Determine the [X, Y] coordinate at the center of the cell enclosing the given text.  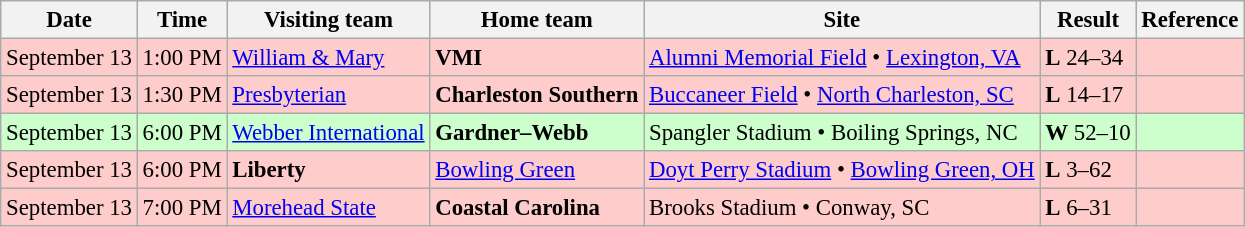
Buccaneer Field • North Charleston, SC [842, 95]
Alumni Memorial Field • Lexington, VA [842, 58]
L 14–17 [1088, 95]
Spangler Stadium • Boiling Springs, NC [842, 133]
W 52–10 [1088, 133]
VMI [537, 58]
Presbyterian [328, 95]
L 24–34 [1088, 58]
Doyt Perry Stadium • Bowling Green, OH [842, 170]
Visiting team [328, 20]
Coastal Carolina [537, 208]
Webber International [328, 133]
Gardner–Webb [537, 133]
7:00 PM [182, 208]
1:30 PM [182, 95]
Morehead State [328, 208]
L 3–62 [1088, 170]
Date [69, 20]
Time [182, 20]
Brooks Stadium • Conway, SC [842, 208]
Liberty [328, 170]
Charleston Southern [537, 95]
Result [1088, 20]
Site [842, 20]
L 6–31 [1088, 208]
Reference [1190, 20]
Bowling Green [537, 170]
Home team [537, 20]
William & Mary [328, 58]
1:00 PM [182, 58]
